Locate the cell with the specified text and output its [x, y] center coordinate. 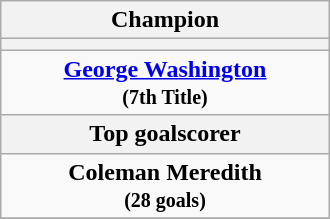
Top goalscorer [165, 134]
Coleman Meredith (28 goals) [165, 186]
George Washington(7th Title) [165, 82]
Champion [165, 20]
